For the text-containing cell, return its midpoint in [x, y] coordinate format. 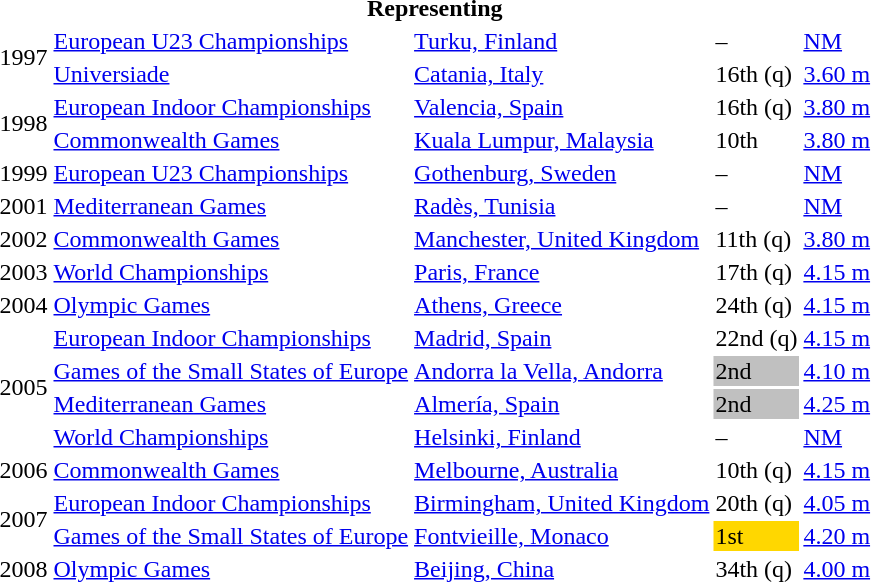
10th (q) [756, 470]
Athens, Greece [562, 305]
Andorra la Vella, Andorra [562, 371]
Valencia, Spain [562, 107]
Catania, Italy [562, 74]
11th (q) [756, 239]
Helsinki, Finland [562, 437]
20th (q) [756, 503]
24th (q) [756, 305]
Manchester, United Kingdom [562, 239]
Almería, Spain [562, 404]
Paris, France [562, 272]
Kuala Lumpur, Malaysia [562, 140]
Birmingham, United Kingdom [562, 503]
Fontvieille, Monaco [562, 536]
Turku, Finland [562, 41]
Radès, Tunisia [562, 206]
Universiade [231, 74]
Melbourne, Australia [562, 470]
17th (q) [756, 272]
22nd (q) [756, 338]
1st [756, 536]
Gothenburg, Sweden [562, 173]
Olympic Games [231, 305]
Madrid, Spain [562, 338]
10th [756, 140]
